Scan for the cell matching the given text and deliver its (x, y) coordinate at center. 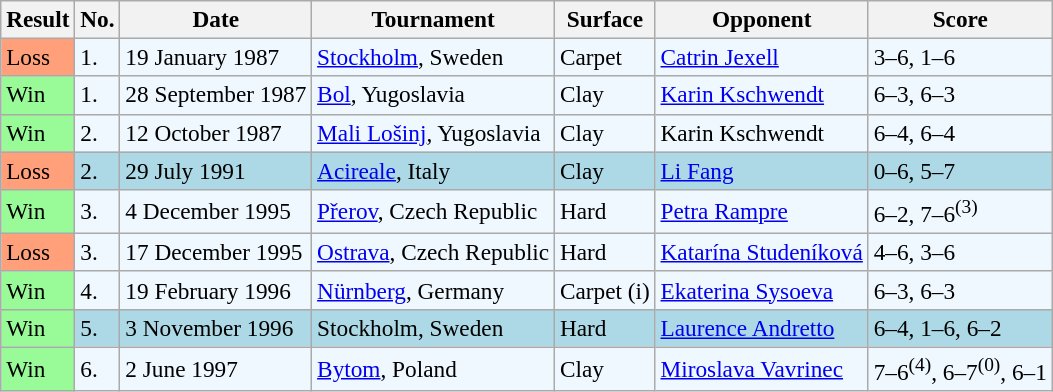
Acireale, Italy (434, 170)
19 February 1996 (216, 290)
No. (98, 19)
19 January 1987 (216, 57)
Surface (606, 19)
Přerov, Czech Republic (434, 211)
4 December 1995 (216, 211)
Nürnberg, Germany (434, 290)
Petra Rampre (762, 211)
Tournament (434, 19)
Bytom, Poland (434, 369)
12 October 1987 (216, 133)
0–6, 5–7 (960, 170)
6–2, 7–6(3) (960, 211)
6–4, 6–4 (960, 133)
Catrin Jexell (762, 57)
6. (98, 369)
5. (98, 328)
Laurence Andretto (762, 328)
3–6, 1–6 (960, 57)
Result (38, 19)
29 July 1991 (216, 170)
Score (960, 19)
Bol, Yugoslavia (434, 95)
Date (216, 19)
Li Fang (762, 170)
Katarína Studeníková (762, 252)
Opponent (762, 19)
2 June 1997 (216, 369)
Miroslava Vavrinec (762, 369)
Ekaterina Sysoeva (762, 290)
4. (98, 290)
Carpet (i) (606, 290)
Mali Lošinj, Yugoslavia (434, 133)
Carpet (606, 57)
28 September 1987 (216, 95)
7–6(4), 6–7(0), 6–1 (960, 369)
3 November 1996 (216, 328)
Ostrava, Czech Republic (434, 252)
6–4, 1–6, 6–2 (960, 328)
17 December 1995 (216, 252)
4–6, 3–6 (960, 252)
